Extract the (X, Y) coordinate from the center of the cell holding the provided text.  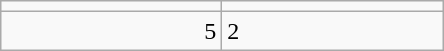
2 (332, 31)
5 (112, 31)
